From the cell containing the given text, extract its center point as (X, Y) coordinate. 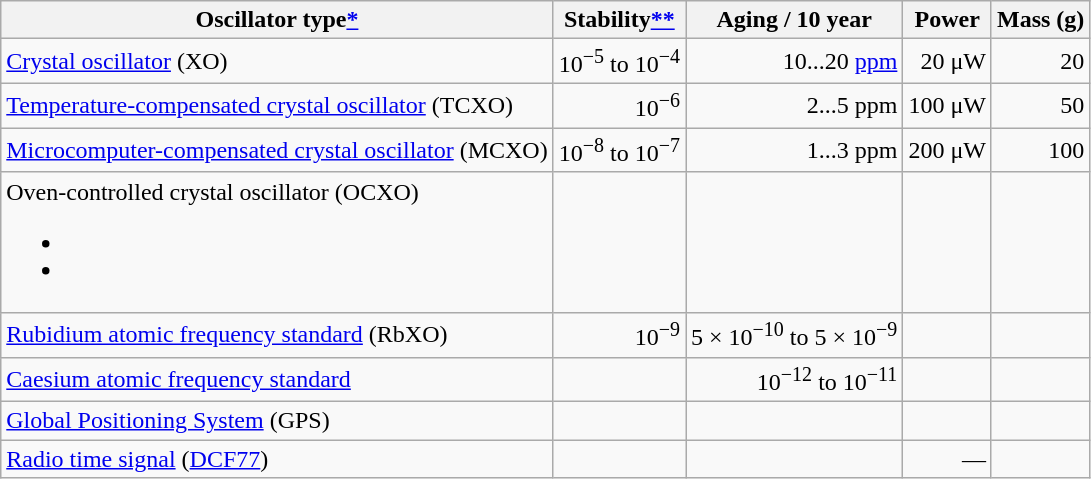
Stability** (619, 20)
200 μW (948, 150)
5 × 10−10 to 5 × 10−9 (794, 336)
Crystal oscillator (XO) (277, 62)
Power (948, 20)
100 (1040, 150)
1...3 ppm (794, 150)
Caesium atomic frequency standard (277, 380)
10−6 (619, 106)
10−8 to 10−7 (619, 150)
50 (1040, 106)
Microcomputer-compensated crystal oscillator (MCXO) (277, 150)
2...5 ppm (794, 106)
100 μW (948, 106)
Rubidium atomic frequency standard (RbXO) (277, 336)
— (948, 459)
Global Positioning System (GPS) (277, 421)
10−5 to 10−4 (619, 62)
20 μW (948, 62)
Oscillator type* (277, 20)
Aging / 10 year (794, 20)
Radio time signal (DCF77) (277, 459)
Mass (g) (1040, 20)
10−9 (619, 336)
20 (1040, 62)
Oven-controlled crystal oscillator (OCXO) (277, 242)
10−12 to 10−11 (794, 380)
10...20 ppm (794, 62)
Temperature-compensated crystal oscillator (TCXO) (277, 106)
